Capture the cell that displays the provided text and extract its (X, Y) central coordinate. 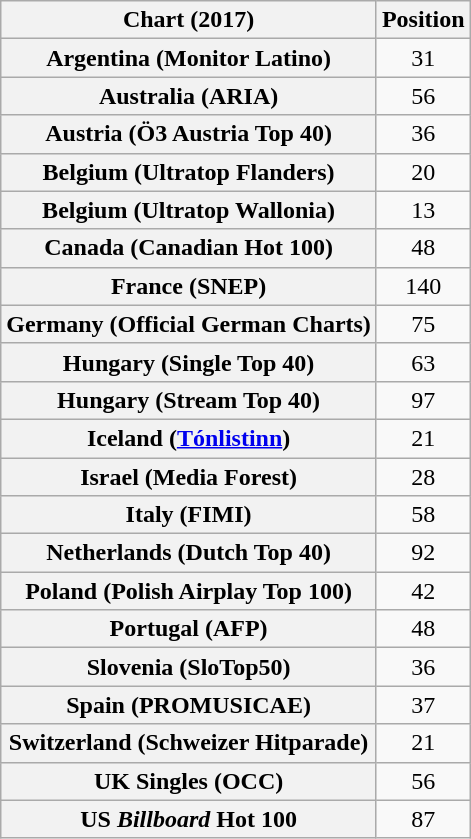
Switzerland (Schweizer Hitparade) (189, 743)
Australia (ARIA) (189, 96)
Iceland (Tónlistinn) (189, 438)
Hungary (Single Top 40) (189, 362)
Belgium (Ultratop Wallonia) (189, 210)
Hungary (Stream Top 40) (189, 400)
Israel (Media Forest) (189, 477)
58 (423, 515)
Canada (Canadian Hot 100) (189, 248)
42 (423, 591)
Belgium (Ultratop Flanders) (189, 172)
20 (423, 172)
28 (423, 477)
Argentina (Monitor Latino) (189, 58)
75 (423, 324)
Position (423, 20)
France (SNEP) (189, 286)
92 (423, 553)
37 (423, 705)
Poland (Polish Airplay Top 100) (189, 591)
13 (423, 210)
Italy (FIMI) (189, 515)
UK Singles (OCC) (189, 781)
140 (423, 286)
Portugal (AFP) (189, 629)
63 (423, 362)
Spain (PROMUSICAE) (189, 705)
87 (423, 819)
Slovenia (SloTop50) (189, 667)
US Billboard Hot 100 (189, 819)
Austria (Ö3 Austria Top 40) (189, 134)
Netherlands (Dutch Top 40) (189, 553)
Chart (2017) (189, 20)
Germany (Official German Charts) (189, 324)
97 (423, 400)
31 (423, 58)
